Provide the (X, Y) coordinate of the cell's center where the given text is located.  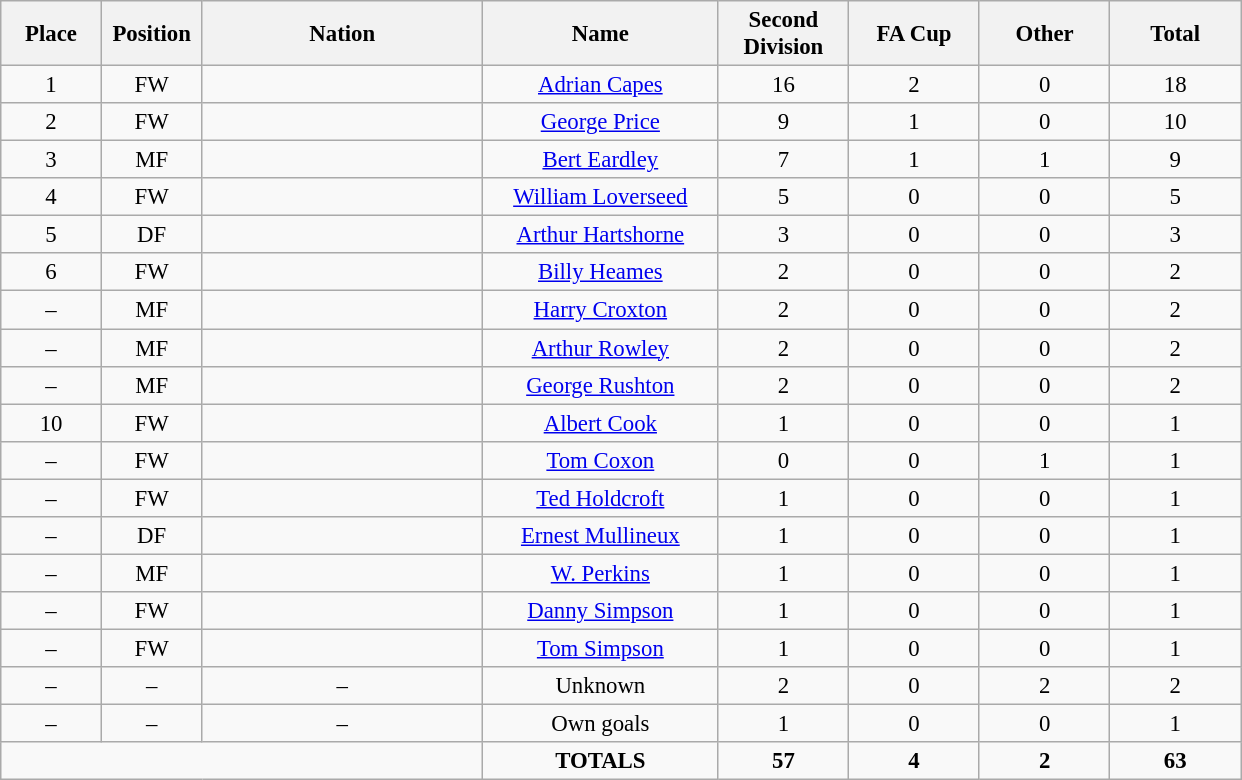
Billy Heames (601, 273)
Place (52, 34)
63 (1176, 761)
TOTALS (601, 761)
Adrian Capes (601, 85)
George Rushton (601, 385)
Danny Simpson (601, 611)
7 (784, 160)
W. Perkins (601, 573)
Unknown (601, 686)
Ernest Mullineux (601, 536)
FA Cup (914, 34)
Bert Eardley (601, 160)
George Price (601, 122)
57 (784, 761)
16 (784, 85)
Other (1044, 34)
Tom Simpson (601, 648)
18 (1176, 85)
Harry Croxton (601, 310)
Arthur Hartshorne (601, 235)
Tom Coxon (601, 460)
Ted Holdcroft (601, 498)
Nation (342, 34)
6 (52, 273)
William Loverseed (601, 197)
Albert Cook (601, 423)
Position (152, 34)
Own goals (601, 724)
Name (601, 34)
Total (1176, 34)
Second Division (784, 34)
Arthur Rowley (601, 348)
